Search for the cell housing the specified text and yield its [X, Y] center coordinate. 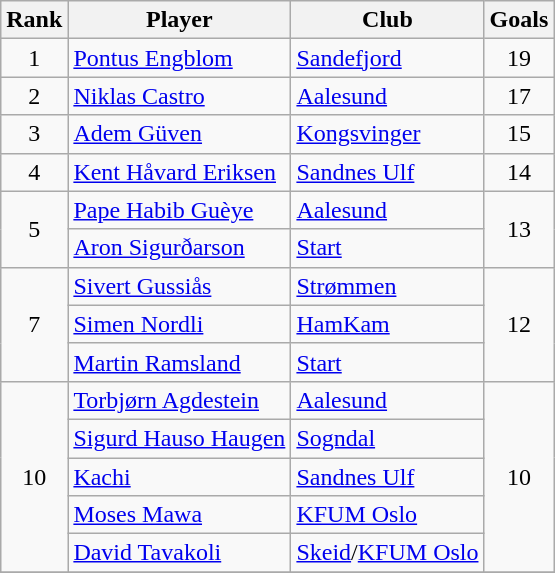
Kachi [180, 477]
Simen Nordli [180, 324]
Pontus Engblom [180, 58]
4 [34, 172]
Martin Ramsland [180, 362]
12 [519, 324]
David Tavakoli [180, 553]
1 [34, 58]
5 [34, 229]
Aron Sigurðarson [180, 248]
Club [388, 20]
Sogndal [388, 438]
3 [34, 134]
Niklas Castro [180, 96]
Moses Mawa [180, 515]
Kongsvinger [388, 134]
Rank [34, 20]
Strømmen [388, 286]
Goals [519, 20]
15 [519, 134]
Adem Güven [180, 134]
KFUM Oslo [388, 515]
HamKam [388, 324]
14 [519, 172]
19 [519, 58]
Sandefjord [388, 58]
13 [519, 229]
Sivert Gussiås [180, 286]
7 [34, 324]
Pape Habib Guèye [180, 210]
Kent Håvard Eriksen [180, 172]
Sigurd Hauso Haugen [180, 438]
Player [180, 20]
Torbjørn Agdestein [180, 400]
2 [34, 96]
Skeid/KFUM Oslo [388, 553]
17 [519, 96]
